Locate the cell with the specified text and output its (x, y) center coordinate. 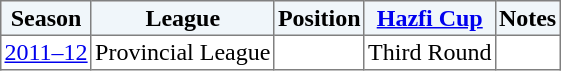
Season (46, 18)
Position (319, 18)
Notes (528, 18)
Hazfi Cup (430, 18)
Provincial League (182, 52)
2011–12 (46, 52)
League (182, 18)
Third Round (430, 52)
